Output the (X, Y) coordinate of the center of the cell containing the given text.  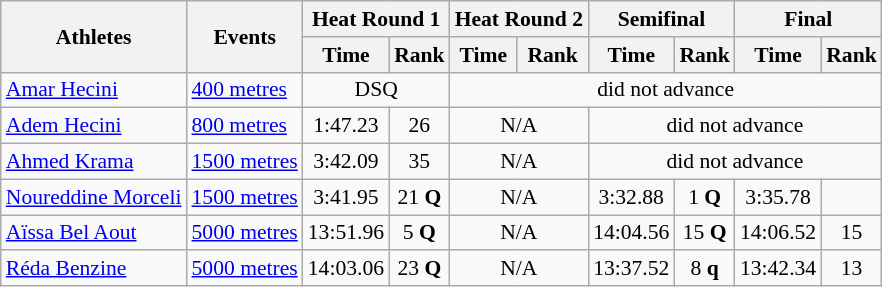
14:06.52 (778, 233)
3:42.09 (346, 162)
3:35.78 (778, 197)
Heat Round 1 (376, 19)
Athletes (94, 36)
Amar Hecini (94, 90)
23 Q (420, 269)
15 Q (704, 233)
13:37.52 (631, 269)
26 (420, 126)
Final (808, 19)
Ahmed Krama (94, 162)
5 Q (420, 233)
3:41.95 (346, 197)
Adem Hecini (94, 126)
Aïssa Bel Aout (94, 233)
21 Q (420, 197)
13:42.34 (778, 269)
1:47.23 (346, 126)
15 (852, 233)
Semifinal (662, 19)
Heat Round 2 (519, 19)
Réda Benzine (94, 269)
13 (852, 269)
800 metres (245, 126)
3:32.88 (631, 197)
14:03.06 (346, 269)
8 q (704, 269)
14:04.56 (631, 233)
Noureddine Morceli (94, 197)
DSQ (376, 90)
Events (245, 36)
35 (420, 162)
1 Q (704, 197)
13:51.96 (346, 233)
400 metres (245, 90)
